For the text-containing cell, return its midpoint in (X, Y) coordinate format. 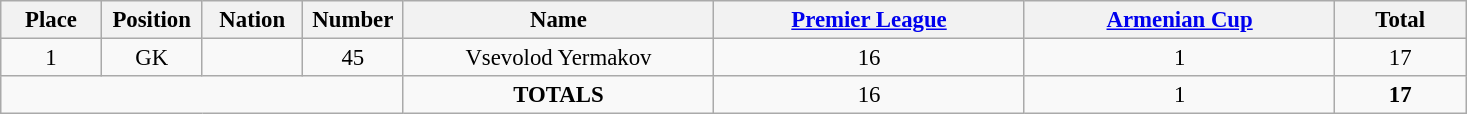
Premier League (870, 20)
Number (354, 20)
GK (152, 58)
45 (354, 58)
Name (558, 20)
Vsevolod Yermakov (558, 58)
Armenian Cup (1180, 20)
Nation (252, 20)
Position (152, 20)
Place (52, 20)
Total (1400, 20)
TOTALS (558, 95)
